Provide the [x, y] coordinate of the cell's center where the given text is located.  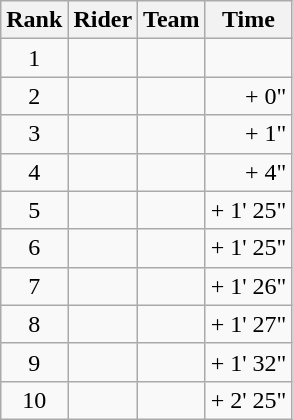
7 [34, 286]
+ 0" [248, 96]
8 [34, 324]
+ 1' 32" [248, 362]
Rank [34, 20]
2 [34, 96]
1 [34, 58]
+ 4" [248, 172]
Rider [103, 20]
6 [34, 248]
Team [172, 20]
4 [34, 172]
+ 1' 26" [248, 286]
+ 1" [248, 134]
+ 2' 25" [248, 400]
+ 1' 27" [248, 324]
10 [34, 400]
9 [34, 362]
3 [34, 134]
5 [34, 210]
Time [248, 20]
